Return (X, Y) of the center of cell containing provided text 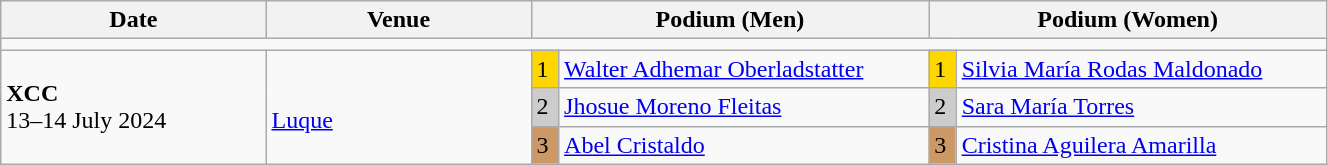
Abel Cristaldo (744, 145)
Jhosue Moreno Fleitas (744, 107)
Date (134, 20)
Podium (Women) (1128, 20)
Silvia María Rodas Maldonado (1141, 69)
Podium (Men) (730, 20)
Sara María Torres (1141, 107)
Cristina Aguilera Amarilla (1141, 145)
XCC 13–14 July 2024 (134, 107)
Walter Adhemar Oberladstatter (744, 69)
Venue (398, 20)
Luque (398, 107)
